Provide the (x, y) coordinate of the cell's center where the given text is located.  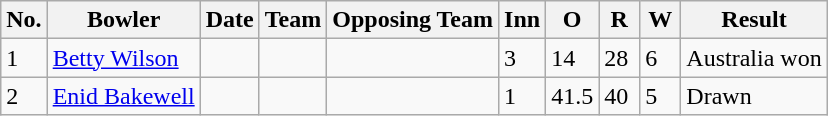
Enid Bakewell (124, 96)
Date (230, 20)
Team (293, 20)
Betty Wilson (124, 58)
5 (660, 96)
40 (620, 96)
3 (522, 58)
W (660, 20)
R (620, 20)
O (572, 20)
Inn (522, 20)
No. (24, 20)
41.5 (572, 96)
6 (660, 58)
2 (24, 96)
28 (620, 58)
Bowler (124, 20)
Result (754, 20)
14 (572, 58)
Drawn (754, 96)
Opposing Team (413, 20)
Australia won (754, 58)
